Locate the cell with the specified text and output its [X, Y] center coordinate. 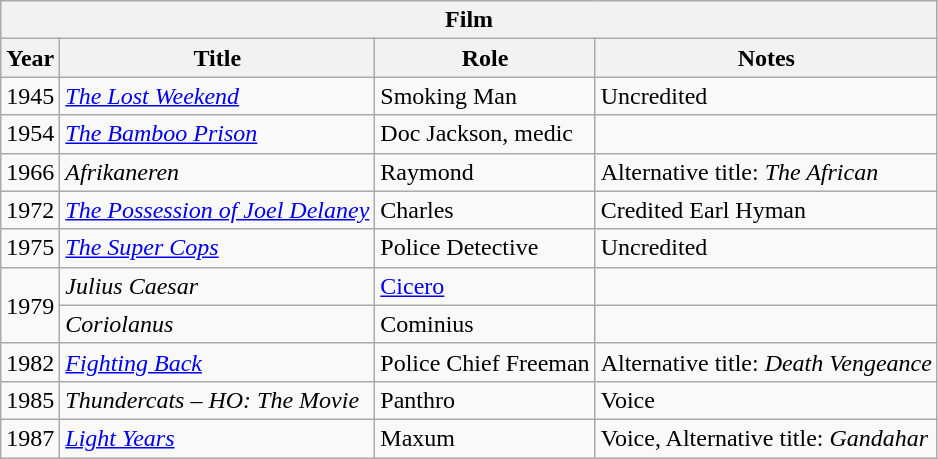
The Lost Weekend [218, 96]
Smoking Man [485, 96]
1975 [30, 248]
Police Chief Freeman [485, 362]
Julius Caesar [218, 286]
Raymond [485, 172]
1987 [30, 438]
1972 [30, 210]
Alternative title: Death Vengeance [766, 362]
Fighting Back [218, 362]
Coriolanus [218, 324]
The Possession of Joel Delaney [218, 210]
Notes [766, 58]
1982 [30, 362]
Doc Jackson, medic [485, 134]
Light Years [218, 438]
Charles [485, 210]
Film [470, 20]
1945 [30, 96]
Voice, Alternative title: Gandahar [766, 438]
The Super Cops [218, 248]
Role [485, 58]
Police Detective [485, 248]
Credited Earl Hyman [766, 210]
Afrikaneren [218, 172]
1966 [30, 172]
Panthro [485, 400]
Cominius [485, 324]
1954 [30, 134]
Alternative title: The African [766, 172]
1979 [30, 305]
Year [30, 58]
Thundercats – HO: The Movie [218, 400]
The Bamboo Prison [218, 134]
1985 [30, 400]
Maxum [485, 438]
Cicero [485, 286]
Voice [766, 400]
Title [218, 58]
